For the text-containing cell, return its midpoint in [x, y] coordinate format. 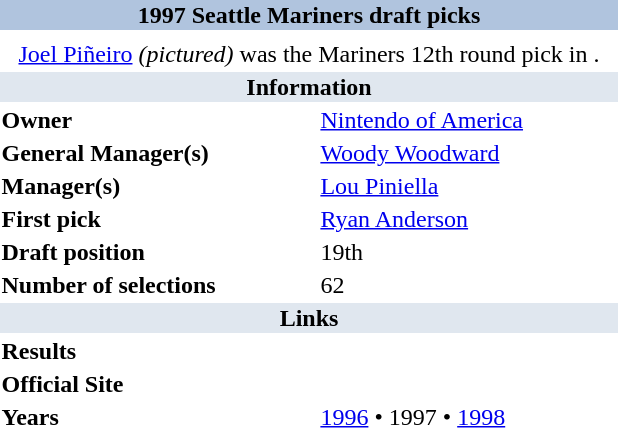
Lou Piniella [468, 186]
Ryan Anderson [468, 219]
Information [309, 87]
1997 Seattle Mariners draft picks [309, 15]
19th [468, 252]
Owner [158, 120]
First pick [158, 219]
Draft position [158, 252]
Manager(s) [158, 186]
Official Site [158, 384]
62 [468, 285]
General Manager(s) [158, 153]
Number of selections [158, 285]
Nintendo of America [468, 120]
Links [309, 318]
Joel Piñeiro (pictured) was the Mariners 12th round pick in . [309, 54]
Woody Woodward [468, 153]
Results [158, 351]
